Locate the cell with the specified text and output its (x, y) center coordinate. 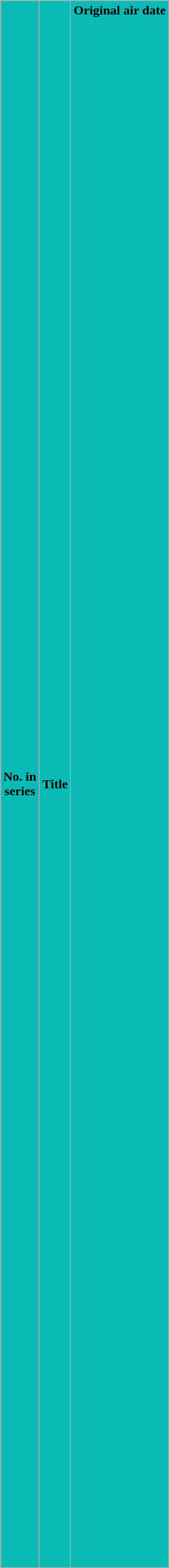
No. inseries (20, 784)
Title (55, 784)
Original air date (120, 784)
